Provide the [x, y] coordinate of the cell's center where the given text is located.  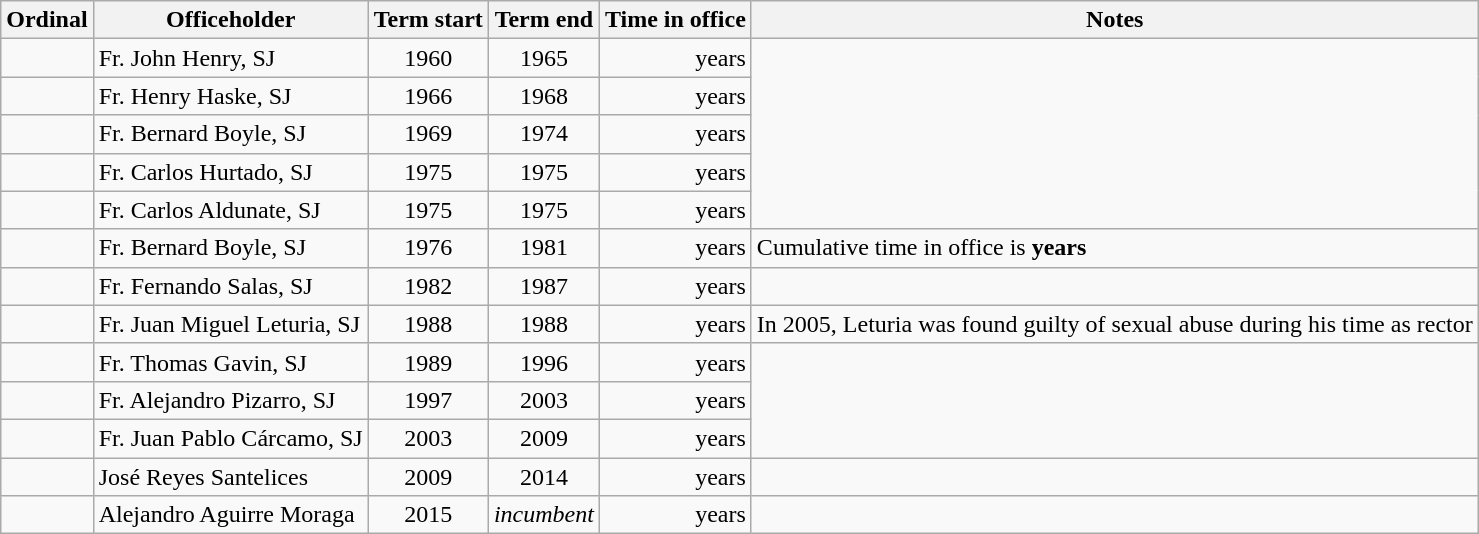
1989 [428, 362]
1981 [544, 248]
Fr. Thomas Gavin, SJ [230, 362]
José Reyes Santelices [230, 477]
Cumulative time in office is years [1114, 248]
Term start [428, 20]
Officeholder [230, 20]
1974 [544, 134]
Notes [1114, 20]
Ordinal [47, 20]
Alejandro Aguirre Moraga [230, 515]
Term end [544, 20]
Fr. Fernando Salas, SJ [230, 286]
1997 [428, 400]
Fr. Henry Haske, SJ [230, 96]
Fr. Carlos Hurtado, SJ [230, 172]
Fr. Juan Miguel Leturia, SJ [230, 324]
Fr. Alejandro Pizarro, SJ [230, 400]
1976 [428, 248]
Fr. Juan Pablo Cárcamo, SJ [230, 438]
incumbent [544, 515]
1960 [428, 58]
In 2005, Leturia was found guilty of sexual abuse during his time as rector [1114, 324]
1982 [428, 286]
1966 [428, 96]
1968 [544, 96]
2014 [544, 477]
Fr. Carlos Aldunate, SJ [230, 210]
Fr. John Henry, SJ [230, 58]
1987 [544, 286]
2015 [428, 515]
1965 [544, 58]
1996 [544, 362]
1969 [428, 134]
Time in office [675, 20]
